Locate the cell with the specified text and output its (x, y) center coordinate. 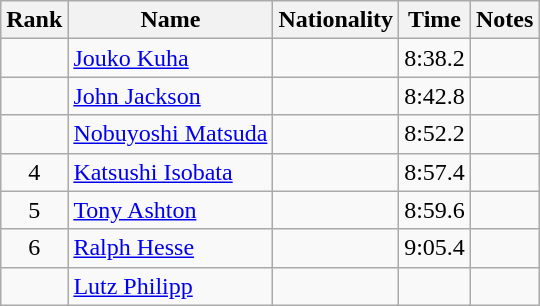
4 (34, 172)
Nationality (336, 20)
Rank (34, 20)
8:57.4 (435, 172)
8:59.6 (435, 210)
Katsushi Isobata (170, 172)
Name (170, 20)
John Jackson (170, 96)
8:38.2 (435, 58)
9:05.4 (435, 248)
8:42.8 (435, 96)
Lutz Philipp (170, 286)
Ralph Hesse (170, 248)
Tony Ashton (170, 210)
Nobuyoshi Matsuda (170, 134)
Notes (504, 20)
Jouko Kuha (170, 58)
5 (34, 210)
6 (34, 248)
8:52.2 (435, 134)
Time (435, 20)
